Determine the (X, Y) coordinate at the center of the cell enclosing the given text.  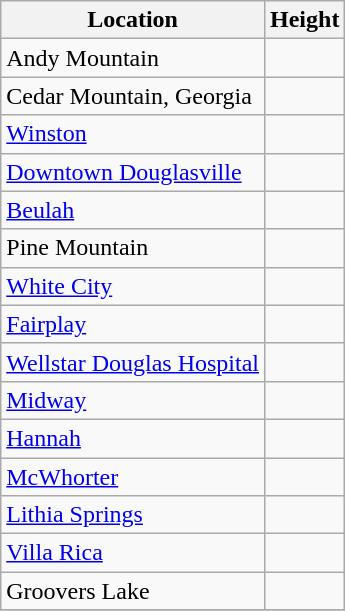
Beulah (133, 210)
Downtown Douglasville (133, 172)
Villa Rica (133, 553)
Midway (133, 400)
Fairplay (133, 324)
Hannah (133, 438)
Andy Mountain (133, 58)
Height (305, 20)
Winston (133, 134)
White City (133, 286)
Cedar Mountain, Georgia (133, 96)
Groovers Lake (133, 591)
McWhorter (133, 477)
Location (133, 20)
Lithia Springs (133, 515)
Wellstar Douglas Hospital (133, 362)
Pine Mountain (133, 248)
